Extract the [X, Y] coordinate from the center of the cell holding the provided text.  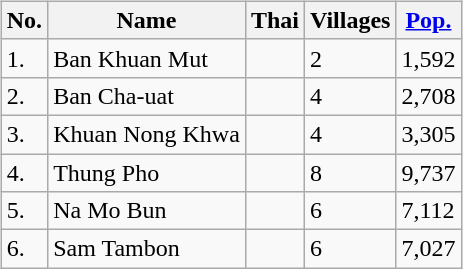
1,592 [428, 58]
2 [350, 58]
8 [350, 173]
Ban Cha-uat [147, 96]
Thung Pho [147, 173]
Khuan Nong Khwa [147, 134]
No. [24, 20]
2,708 [428, 96]
1. [24, 58]
Villages [350, 20]
9,737 [428, 173]
6. [24, 249]
5. [24, 211]
Na Mo Bun [147, 211]
Name [147, 20]
3. [24, 134]
Pop. [428, 20]
2. [24, 96]
Ban Khuan Mut [147, 58]
7,027 [428, 249]
3,305 [428, 134]
7,112 [428, 211]
4. [24, 173]
Sam Tambon [147, 249]
Thai [274, 20]
